Pinpoint the cell where the given text exists, returning its (X, Y) midpoint coordinate. 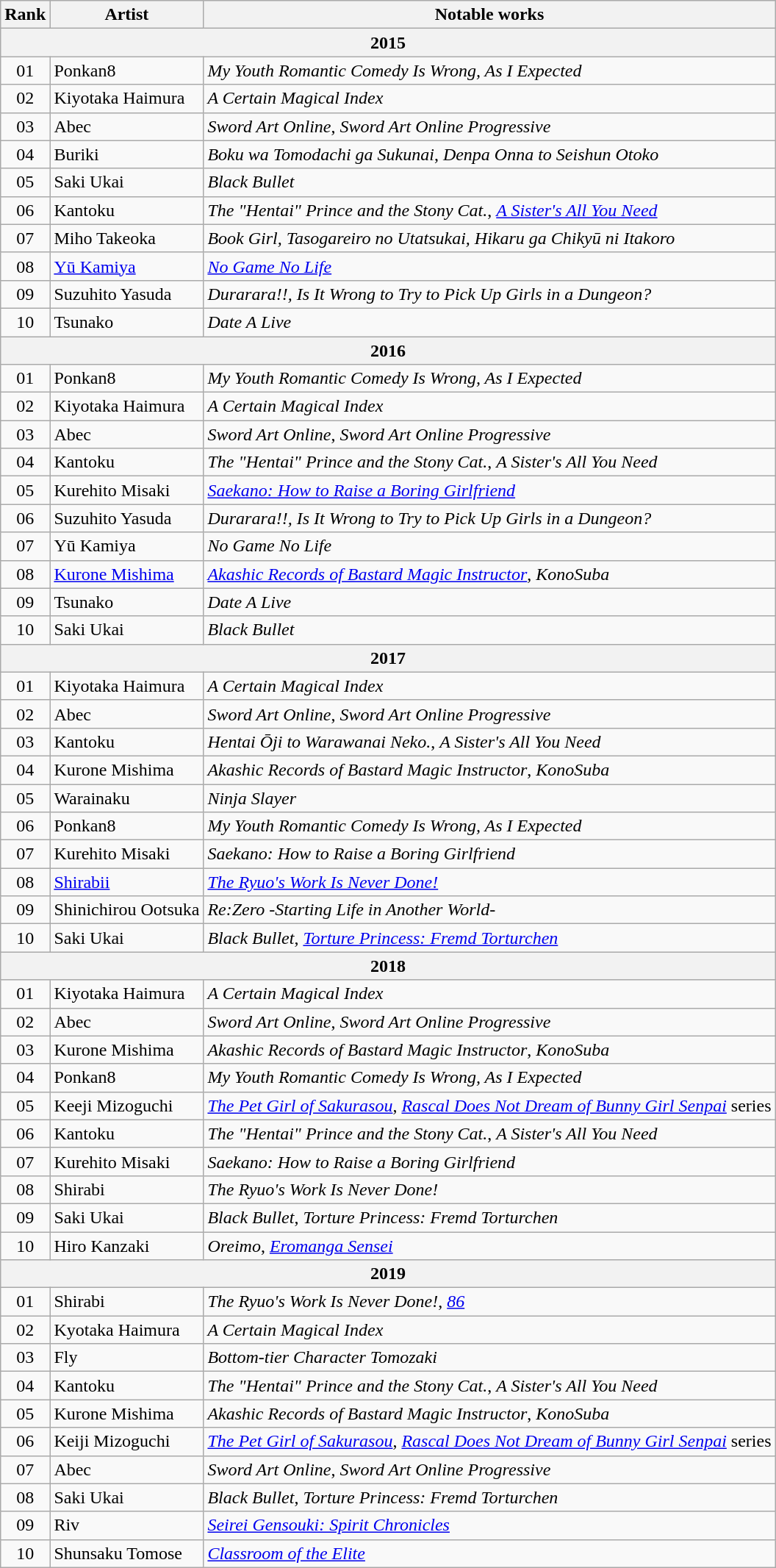
Shirabii (126, 882)
Artist (126, 15)
Notable works (489, 15)
Ninja Slayer (489, 798)
Warainaku (126, 798)
2019 (388, 1274)
Fly (126, 1358)
2016 (388, 351)
Shunsaku Tomose (126, 1553)
2018 (388, 966)
2017 (388, 658)
Hiro Kanzaki (126, 1246)
Boku wa Tomodachi ga Sukunai, Denpa Onna to Seishun Otoko (489, 154)
Bottom-tier Character Tomozaki (489, 1358)
Hentai Ōji to Warawanai Neko., A Sister's All You Need (489, 742)
Keiji Mizoguchi (126, 1442)
Keeji Mizoguchi (126, 1106)
Book Girl, Tasogareiro no Utatsukai, Hikaru ga Chikyū ni Itakoro (489, 238)
2015 (388, 43)
Miho Takeoka (126, 238)
Seirei Gensouki: Spirit Chronicles (489, 1525)
Kyotaka Haimura (126, 1330)
Buriki (126, 154)
Oreimo, Eromanga Sensei (489, 1246)
Riv (126, 1525)
The Ryuo's Work Is Never Done!, 86 (489, 1302)
Rank (25, 15)
Re:Zero -Starting Life in Another World- (489, 910)
Shinichirou Ootsuka (126, 910)
Classroom of the Elite (489, 1553)
